Scan for the cell matching the given text and deliver its [X, Y] coordinate at center. 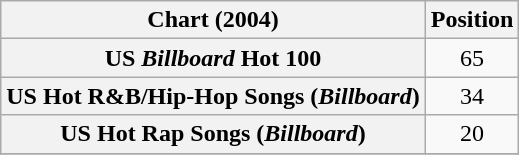
34 [472, 96]
Position [472, 20]
65 [472, 58]
US Billboard Hot 100 [213, 58]
20 [472, 134]
Chart (2004) [213, 20]
US Hot Rap Songs (Billboard) [213, 134]
US Hot R&B/Hip-Hop Songs (Billboard) [213, 96]
